Extract the (X, Y) coordinate from the center of the cell holding the provided text.  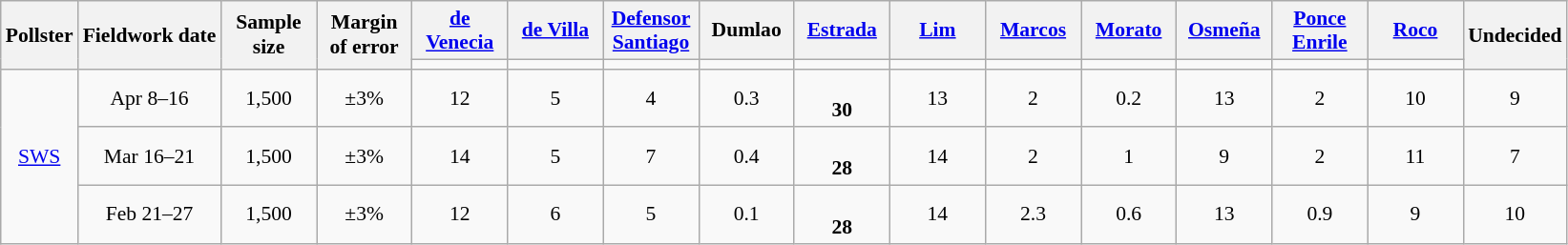
de Villa (555, 31)
Estrada (842, 31)
Roco (1415, 31)
Sample size (268, 34)
0.1 (746, 215)
Fieldwork date (150, 34)
4 (651, 97)
Ponce Enrile (1320, 31)
11 (1415, 156)
0.2 (1129, 97)
Undecided (1515, 34)
Marcos (1033, 31)
Mar 16–21 (150, 156)
Pollster (40, 34)
Morato (1129, 31)
0.3 (746, 97)
0.4 (746, 156)
Margin of error (365, 34)
0.9 (1320, 215)
30 (842, 97)
6 (555, 215)
Osmeña (1224, 31)
SWS (40, 156)
de Venecia (460, 31)
2.3 (1033, 215)
Dumlao (746, 31)
Apr 8–16 (150, 97)
0.6 (1129, 215)
Lim (937, 31)
1 (1129, 156)
Defensor Santiago (651, 31)
Feb 21–27 (150, 215)
